Detect which cell encompasses the target text, then output its (x, y) center coordinate. 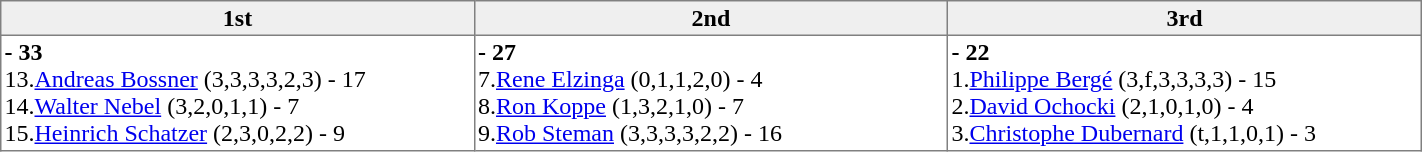
3rd (1185, 18)
2nd (710, 18)
1st (238, 18)
- 221.Philippe Bergé (3,f,3,3,3,3) - 152.David Ochocki (2,1,0,1,0) - 43.Christophe Dubernard (t,1,1,0,1) - 3 (1185, 93)
- 3313.Andreas Bossner (3,3,3,3,2,3) - 1714.Walter Nebel (3,2,0,1,1) - 715.Heinrich Schatzer (2,3,0,2,2) - 9 (238, 93)
- 277.Rene Elzinga (0,1,1,2,0) - 48.Ron Koppe (1,3,2,1,0) - 79.Rob Steman (3,3,3,3,2,2) - 16 (710, 93)
